Identify which cell holds the provided text, then report its (x, y) central coordinate. 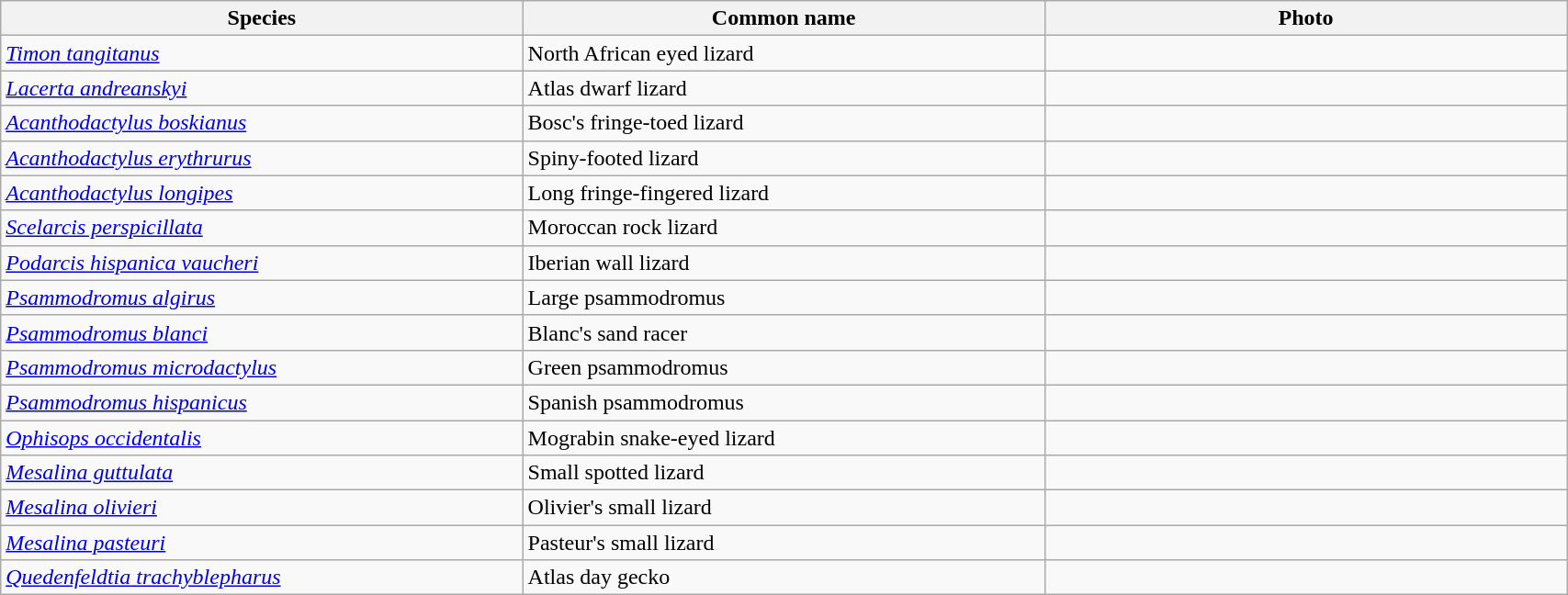
Lacerta andreanskyi (262, 88)
Moroccan rock lizard (784, 228)
Acanthodactylus boskianus (262, 123)
Timon tangitanus (262, 53)
Spiny-footed lizard (784, 158)
Psammodromus microdactylus (262, 367)
Quedenfeldtia trachyblepharus (262, 578)
Common name (784, 18)
Mograbin snake-eyed lizard (784, 438)
Small spotted lizard (784, 473)
Bosc's fringe-toed lizard (784, 123)
Olivier's small lizard (784, 508)
Large psammodromus (784, 297)
Atlas dwarf lizard (784, 88)
Ophisops occidentalis (262, 438)
Iberian wall lizard (784, 263)
Atlas day gecko (784, 578)
Photo (1305, 18)
Psammodromus hispanicus (262, 402)
Blanc's sand racer (784, 332)
Podarcis hispanica vaucheri (262, 263)
Spanish psammodromus (784, 402)
Long fringe-fingered lizard (784, 193)
Species (262, 18)
Psammodromus blanci (262, 332)
Scelarcis perspicillata (262, 228)
Mesalina pasteuri (262, 543)
Mesalina guttulata (262, 473)
Pasteur's small lizard (784, 543)
North African eyed lizard (784, 53)
Psammodromus algirus (262, 297)
Mesalina olivieri (262, 508)
Acanthodactylus erythrurus (262, 158)
Green psammodromus (784, 367)
Acanthodactylus longipes (262, 193)
